Locate the cell with the specified text and output its [X, Y] center coordinate. 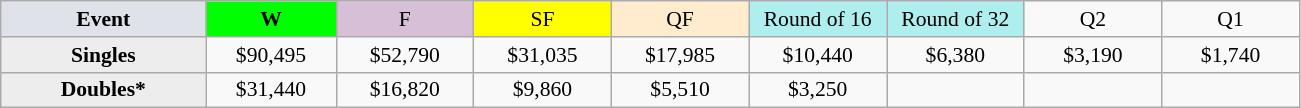
$5,510 [680, 90]
Event [104, 19]
$90,495 [271, 55]
Doubles* [104, 90]
$31,440 [271, 90]
$52,790 [405, 55]
$3,190 [1093, 55]
$1,740 [1231, 55]
Round of 32 [955, 19]
Singles [104, 55]
$6,380 [955, 55]
$3,250 [818, 90]
Q2 [1093, 19]
QF [680, 19]
W [271, 19]
$9,860 [543, 90]
Round of 16 [818, 19]
$10,440 [818, 55]
Q1 [1231, 19]
$17,985 [680, 55]
$16,820 [405, 90]
SF [543, 19]
F [405, 19]
$31,035 [543, 55]
